Extract the [X, Y] coordinate from the center of the cell holding the provided text.  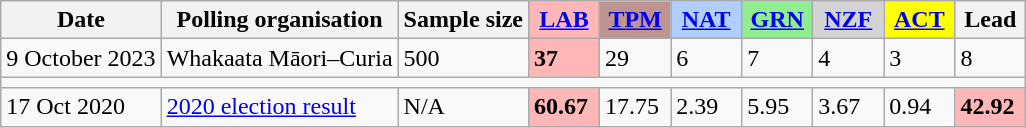
Sample size [463, 20]
9 October 2023 [81, 58]
8 [990, 58]
GRN [778, 20]
6 [706, 58]
LAB [564, 20]
17 Oct 2020 [81, 107]
Polling organisation [280, 20]
Whakaata Māori–Curia [280, 58]
2.39 [706, 107]
4 [848, 58]
Date [81, 20]
Lead [990, 20]
3 [920, 58]
500 [463, 58]
60.67 [564, 107]
NAT [706, 20]
5.95 [778, 107]
29 [636, 58]
42.92 [990, 107]
NZF [848, 20]
2020 election result [280, 107]
TPM [636, 20]
ACT [920, 20]
0.94 [920, 107]
3.67 [848, 107]
17.75 [636, 107]
7 [778, 58]
37 [564, 58]
N/A [463, 107]
